Determine the (X, Y) coordinate at the center of the cell enclosing the given text.  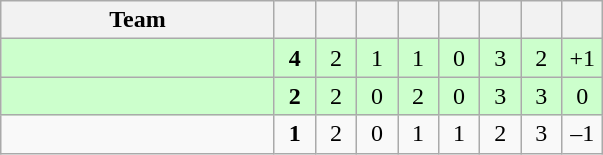
Team (138, 20)
+1 (582, 58)
4 (294, 58)
–1 (582, 134)
